Determine the [x, y] coordinate at the center of the cell enclosing the given text.  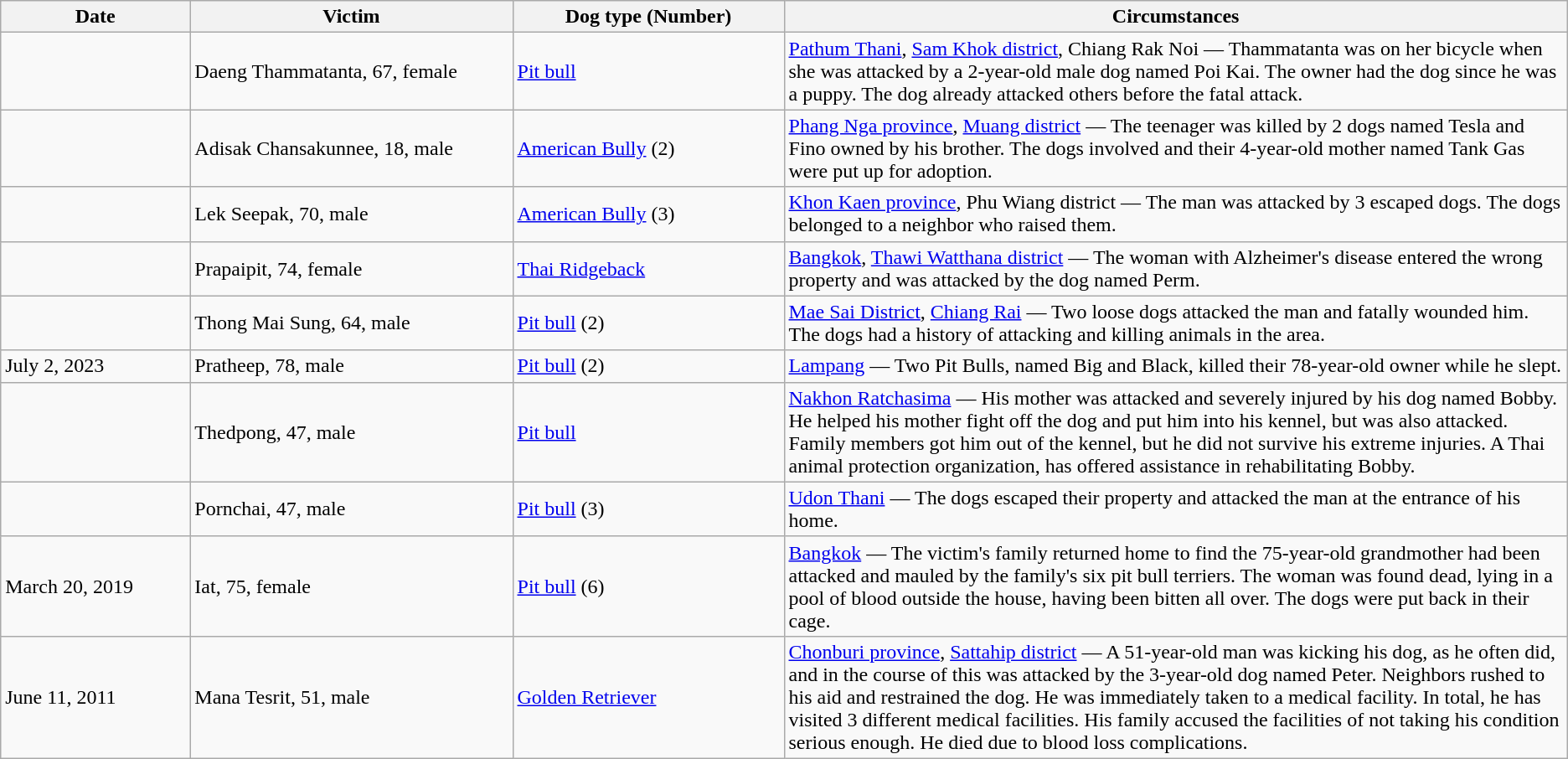
Pornchai, 47, male [352, 509]
Thai Ridgeback [648, 268]
Thong Mai Sung, 64, male [352, 323]
Udon Thani — The dogs escaped their property and attacked the man at the entrance of his home. [1176, 509]
American Bully (3) [648, 214]
March 20, 2019 [95, 586]
Pit bull (6) [648, 586]
Lek Seepak, 70, male [352, 214]
Circumstances [1176, 17]
Adisak Chansakunnee, 18, male [352, 148]
American Bully (2) [648, 148]
Lampang — Two Pit Bulls, named Big and Black, killed their 78-year-old owner while he slept. [1176, 366]
July 2, 2023 [95, 366]
Date [95, 17]
Pratheep, 78, male [352, 366]
Thedpong, 47, male [352, 432]
Pit bull (3) [648, 509]
Bangkok, Thawi Watthana district — The woman with Alzheimer's disease entered the wrong property and was attacked by the dog named Perm. [1176, 268]
Iat, 75, female [352, 586]
Mana Tesrit, 51, male [352, 697]
Dog type (Number) [648, 17]
Golden Retriever [648, 697]
Victim [352, 17]
Khon Kaen province, Phu Wiang district — The man was attacked by 3 escaped dogs. The dogs belonged to a neighbor who raised them. [1176, 214]
Daeng Thammatanta, 67, female [352, 71]
June 11, 2011 [95, 697]
Prapaipit, 74, female [352, 268]
